Return the (x, y) coordinate for the center point of the cell that contains the specified text.  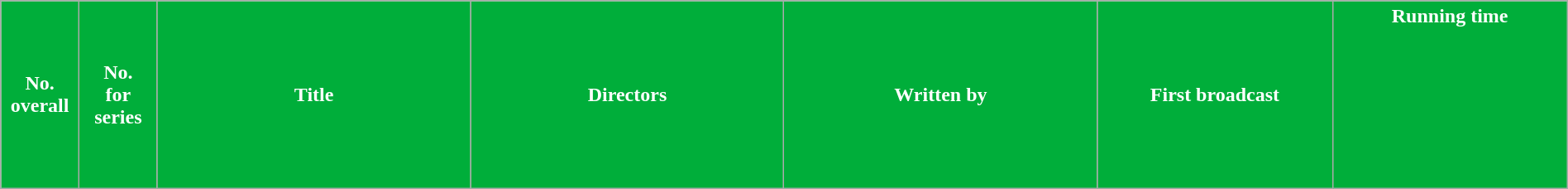
Title (314, 94)
No.overall (40, 94)
First broadcast (1215, 94)
Directors (627, 94)
Written by (941, 94)
Running time (1450, 94)
No. for series (117, 94)
